Scan for the cell matching the given text and deliver its [x, y] coordinate at center. 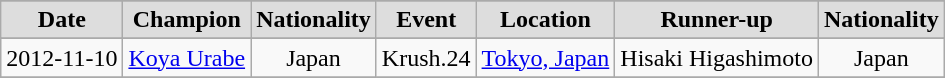
Location [546, 20]
Koya Urabe [187, 58]
2012-11-10 [62, 58]
Champion [187, 20]
Krush.24 [426, 58]
Tokyo, Japan [546, 58]
Hisaki Higashimoto [717, 58]
Runner-up [717, 20]
Date [62, 20]
Event [426, 20]
